Provide the (x, y) coordinate of the cell's center where the given text is located.  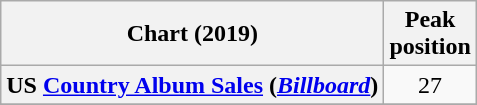
Peak position (430, 34)
US Country Album Sales (Billboard) (192, 85)
Chart (2019) (192, 34)
27 (430, 85)
